Output the [X, Y] coordinate of the center of the cell containing the given text.  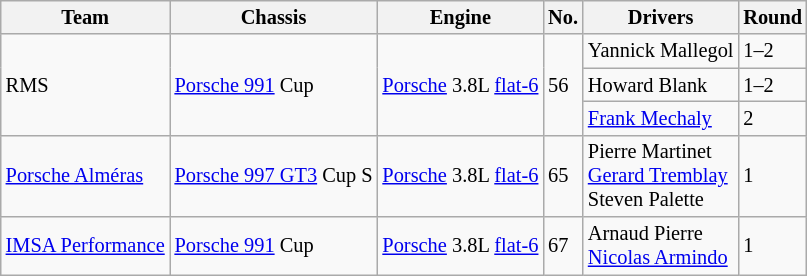
Engine [460, 17]
56 [563, 84]
Arnaud Pierre Nicolas Armindo [660, 246]
Yannick Mallegol [660, 51]
IMSA Performance [86, 246]
65 [563, 176]
Pierre Martinet Gerard Tremblay Steven Palette [660, 176]
2 [772, 118]
Frank Mechaly [660, 118]
Round [772, 17]
Chassis [274, 17]
RMS [86, 84]
67 [563, 246]
Porsche Alméras [86, 176]
No. [563, 17]
Team [86, 17]
Drivers [660, 17]
Porsche 997 GT3 Cup S [274, 176]
Howard Blank [660, 85]
